Search for the cell housing the specified text and yield its [X, Y] center coordinate. 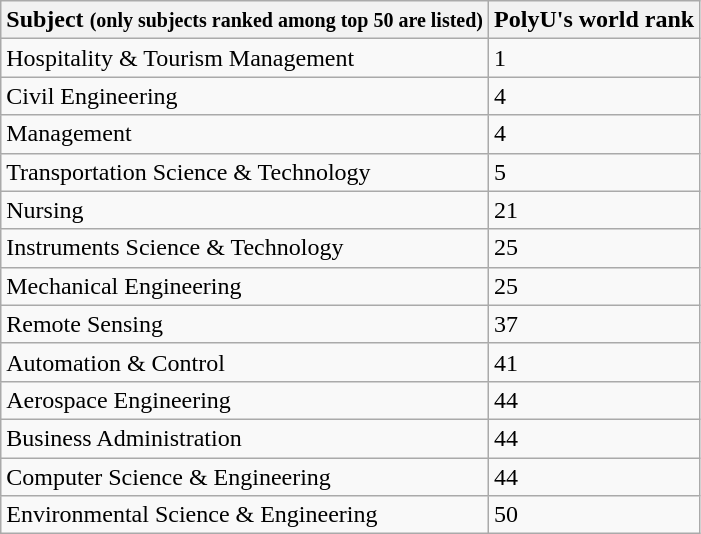
Instruments Science & Technology [245, 248]
41 [594, 362]
Civil Engineering [245, 96]
21 [594, 210]
PolyU's world rank [594, 20]
Nursing [245, 210]
Aerospace Engineering [245, 400]
1 [594, 58]
Transportation Science & Technology [245, 172]
Subject (only subjects ranked among top 50 are listed) [245, 20]
Remote Sensing [245, 324]
Management [245, 134]
Computer Science & Engineering [245, 477]
5 [594, 172]
Hospitality & Tourism Management [245, 58]
Mechanical Engineering [245, 286]
50 [594, 515]
37 [594, 324]
Business Administration [245, 438]
Automation & Control [245, 362]
Environmental Science & Engineering [245, 515]
